Return (x, y) of the center of cell containing provided text 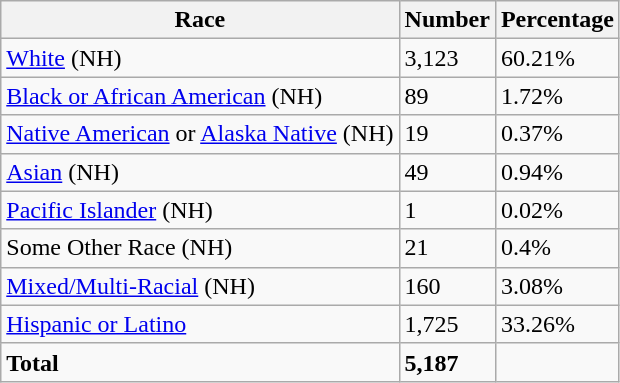
0.37% (557, 134)
1,725 (447, 324)
160 (447, 286)
Total (200, 362)
5,187 (447, 362)
0.4% (557, 248)
3.08% (557, 286)
Percentage (557, 20)
Pacific Islander (NH) (200, 210)
Some Other Race (NH) (200, 248)
1.72% (557, 96)
Black or African American (NH) (200, 96)
Hispanic or Latino (200, 324)
60.21% (557, 58)
0.02% (557, 210)
49 (447, 172)
Asian (NH) (200, 172)
1 (447, 210)
19 (447, 134)
Race (200, 20)
3,123 (447, 58)
89 (447, 96)
21 (447, 248)
Mixed/Multi-Racial (NH) (200, 286)
Number (447, 20)
33.26% (557, 324)
Native American or Alaska Native (NH) (200, 134)
0.94% (557, 172)
White (NH) (200, 58)
